For the text-containing cell, return its midpoint in (X, Y) coordinate format. 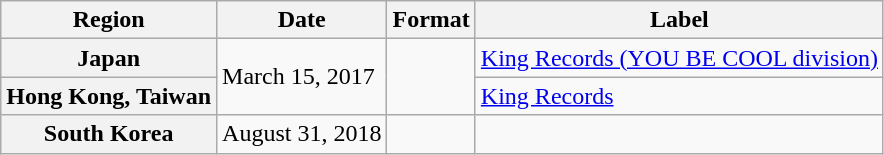
Date (302, 20)
Hong Kong, Taiwan (109, 96)
March 15, 2017 (302, 77)
Label (679, 20)
South Korea (109, 134)
August 31, 2018 (302, 134)
Region (109, 20)
King Records (YOU BE COOL division) (679, 58)
Japan (109, 58)
King Records (679, 96)
Format (431, 20)
